Find where the given text appears and provide that cell's center as (X, Y) coordinate. 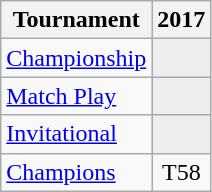
T58 (182, 172)
Champions (76, 172)
Championship (76, 58)
2017 (182, 20)
Match Play (76, 96)
Tournament (76, 20)
Invitational (76, 134)
